From the cell containing the given text, extract its center point as [x, y] coordinate. 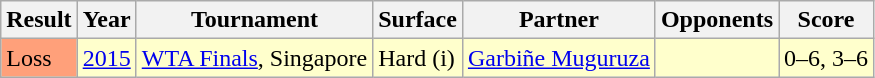
Garbiñe Muguruza [558, 58]
WTA Finals, Singapore [254, 58]
0–6, 3–6 [826, 58]
Surface [418, 20]
Score [826, 20]
Loss [39, 58]
Tournament [254, 20]
Result [39, 20]
Opponents [716, 20]
Year [106, 20]
Hard (i) [418, 58]
Partner [558, 20]
2015 [106, 58]
